From the cell containing the given text, extract its center point as [X, Y] coordinate. 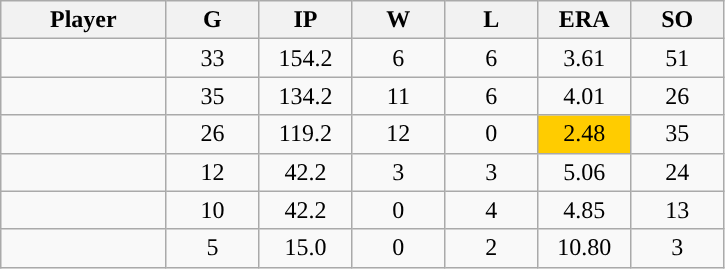
Player [84, 20]
2.48 [584, 134]
4.01 [584, 96]
10 [212, 210]
11 [398, 96]
5.06 [584, 172]
W [398, 20]
IP [306, 20]
SO [678, 20]
G [212, 20]
33 [212, 58]
24 [678, 172]
119.2 [306, 134]
5 [212, 248]
10.80 [584, 248]
3.61 [584, 58]
51 [678, 58]
154.2 [306, 58]
ERA [584, 20]
4.85 [584, 210]
L [492, 20]
2 [492, 248]
134.2 [306, 96]
15.0 [306, 248]
13 [678, 210]
4 [492, 210]
